Capture the cell that displays the provided text and extract its (X, Y) central coordinate. 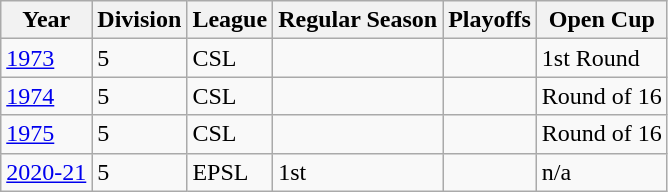
Open Cup (602, 20)
1973 (46, 58)
Regular Season (358, 20)
1974 (46, 96)
Playoffs (490, 20)
League (230, 20)
Division (140, 20)
1st (358, 172)
1st Round (602, 58)
1975 (46, 134)
Year (46, 20)
EPSL (230, 172)
2020-21 (46, 172)
n/a (602, 172)
